For the text-containing cell, return its midpoint in [X, Y] coordinate format. 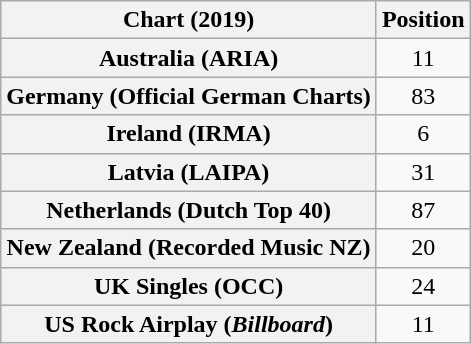
Australia (ARIA) [189, 58]
US Rock Airplay (Billboard) [189, 324]
87 [423, 210]
83 [423, 96]
Position [423, 20]
6 [423, 134]
Germany (Official German Charts) [189, 96]
UK Singles (OCC) [189, 286]
24 [423, 286]
Chart (2019) [189, 20]
31 [423, 172]
Latvia (LAIPA) [189, 172]
20 [423, 248]
New Zealand (Recorded Music NZ) [189, 248]
Ireland (IRMA) [189, 134]
Netherlands (Dutch Top 40) [189, 210]
